Find where the given text appears and provide that cell's center as (X, Y) coordinate. 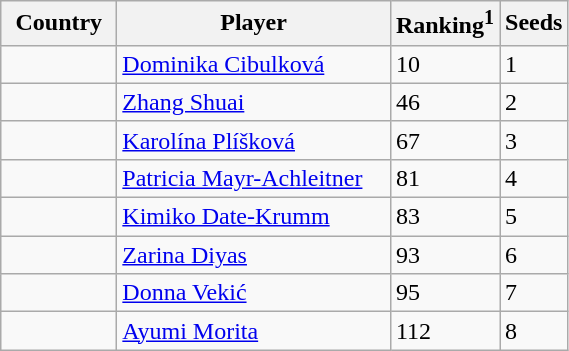
6 (534, 255)
Player (254, 24)
Zarina Diyas (254, 255)
83 (444, 217)
Country (59, 24)
81 (444, 178)
1 (534, 64)
Donna Vekić (254, 293)
Ayumi Morita (254, 331)
3 (534, 140)
93 (444, 255)
5 (534, 217)
95 (444, 293)
7 (534, 293)
2 (534, 102)
Dominika Cibulková (254, 64)
4 (534, 178)
Kimiko Date-Krumm (254, 217)
Zhang Shuai (254, 102)
Ranking1 (444, 24)
112 (444, 331)
Seeds (534, 24)
Karolína Plíšková (254, 140)
67 (444, 140)
Patricia Mayr-Achleitner (254, 178)
10 (444, 64)
46 (444, 102)
8 (534, 331)
